Extract the [X, Y] coordinate from the center of the cell holding the provided text.  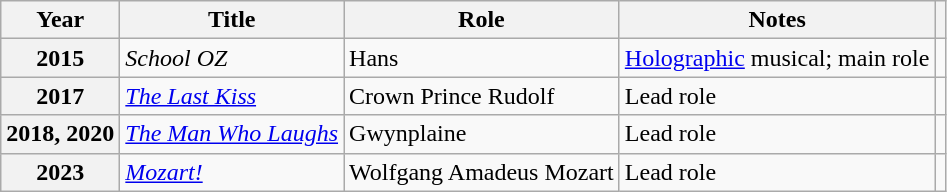
Mozart! [232, 172]
Gwynplaine [482, 134]
School OZ [232, 58]
Hans [482, 58]
Holographic musical; main role [777, 58]
2015 [60, 58]
Notes [777, 20]
The Man Who Laughs [232, 134]
2018, 2020 [60, 134]
Role [482, 20]
The Last Kiss [232, 96]
Title [232, 20]
2023 [60, 172]
Wolfgang Amadeus Mozart [482, 172]
Crown Prince Rudolf [482, 96]
2017 [60, 96]
Year [60, 20]
